Return (x, y) of the center of cell containing provided text 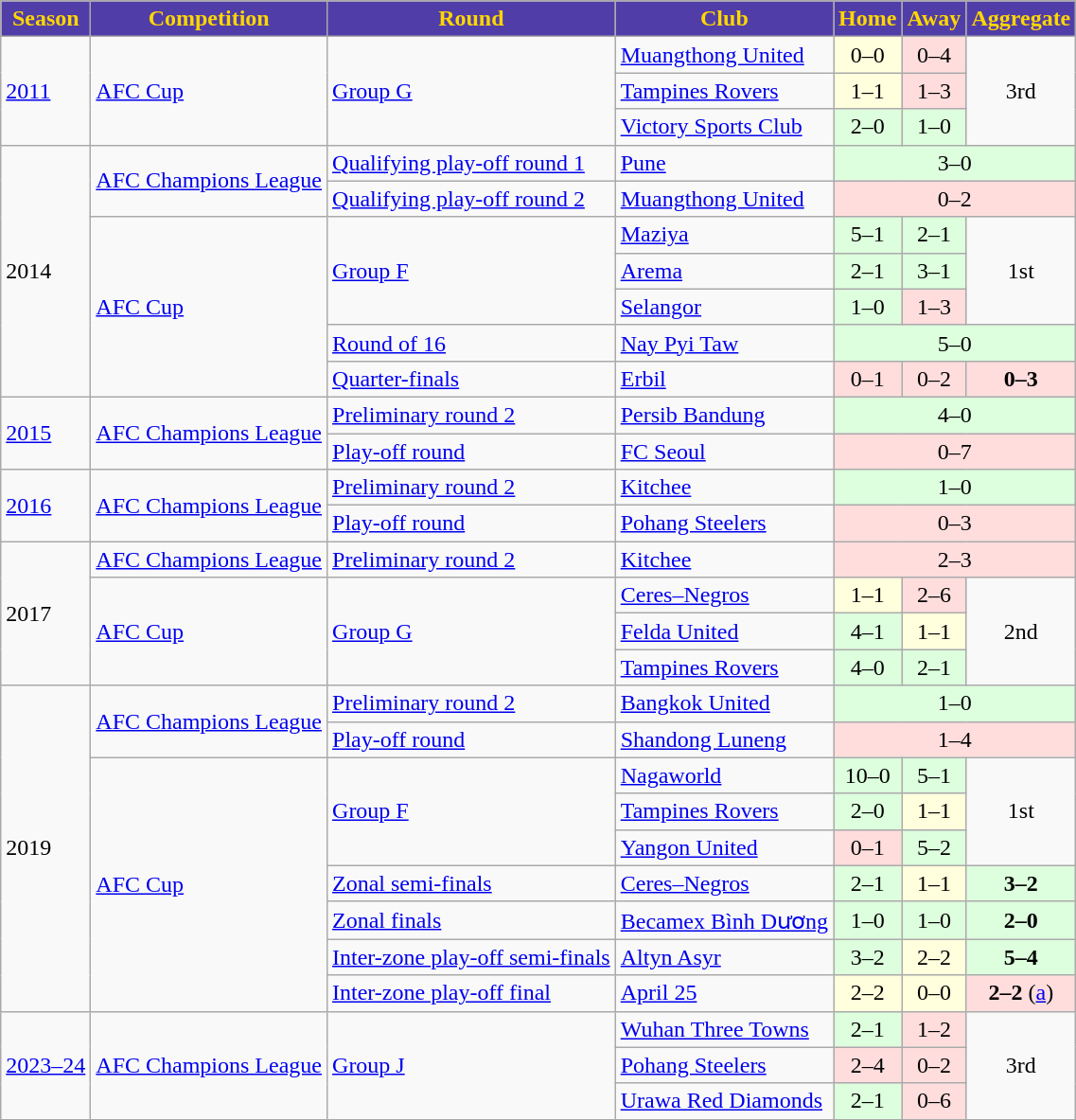
2014 (45, 271)
2–3 (955, 560)
2016 (45, 506)
2015 (45, 433)
Away (934, 19)
FC Seoul (724, 452)
3–0 (955, 163)
Selangor (724, 307)
Club (724, 19)
Group J (471, 1065)
2–4 (868, 1065)
Urawa Red Diamonds (724, 1101)
10–0 (868, 775)
Erbil (724, 379)
1–2 (934, 1029)
Nagaworld (724, 775)
Yangon United (724, 847)
Zonal semi-finals (471, 883)
Becamex Bình Dương (724, 920)
Altyn Asyr (724, 957)
2–2 (a) (1021, 993)
Aggregate (1021, 19)
Arema (724, 271)
Pune (724, 163)
Victory Sports Club (724, 127)
0–7 (955, 452)
Competition (209, 19)
Season (45, 19)
April 25 (724, 993)
2–6 (934, 596)
1–4 (955, 739)
3–1 (934, 271)
Nay Pyi Taw (724, 343)
0–6 (934, 1101)
Zonal finals (471, 920)
Round (471, 19)
5–4 (1021, 957)
Quarter-finals (471, 379)
2023–24 (45, 1065)
Felda United (724, 631)
Wuhan Three Towns (724, 1029)
Inter-zone play-off semi-finals (471, 957)
2nd (1021, 631)
Bangkok United (724, 703)
0–4 (934, 55)
Qualifying play-off round 1 (471, 163)
Qualifying play-off round 2 (471, 199)
Round of 16 (471, 343)
Maziya (724, 235)
2019 (45, 848)
5–2 (934, 847)
Shandong Luneng (724, 739)
2011 (45, 91)
2017 (45, 613)
Inter-zone play-off final (471, 993)
5–0 (955, 343)
4–1 (868, 631)
Persib Bandung (724, 415)
Home (868, 19)
